Return the (X, Y) coordinate for the center point of the cell that contains the specified text.  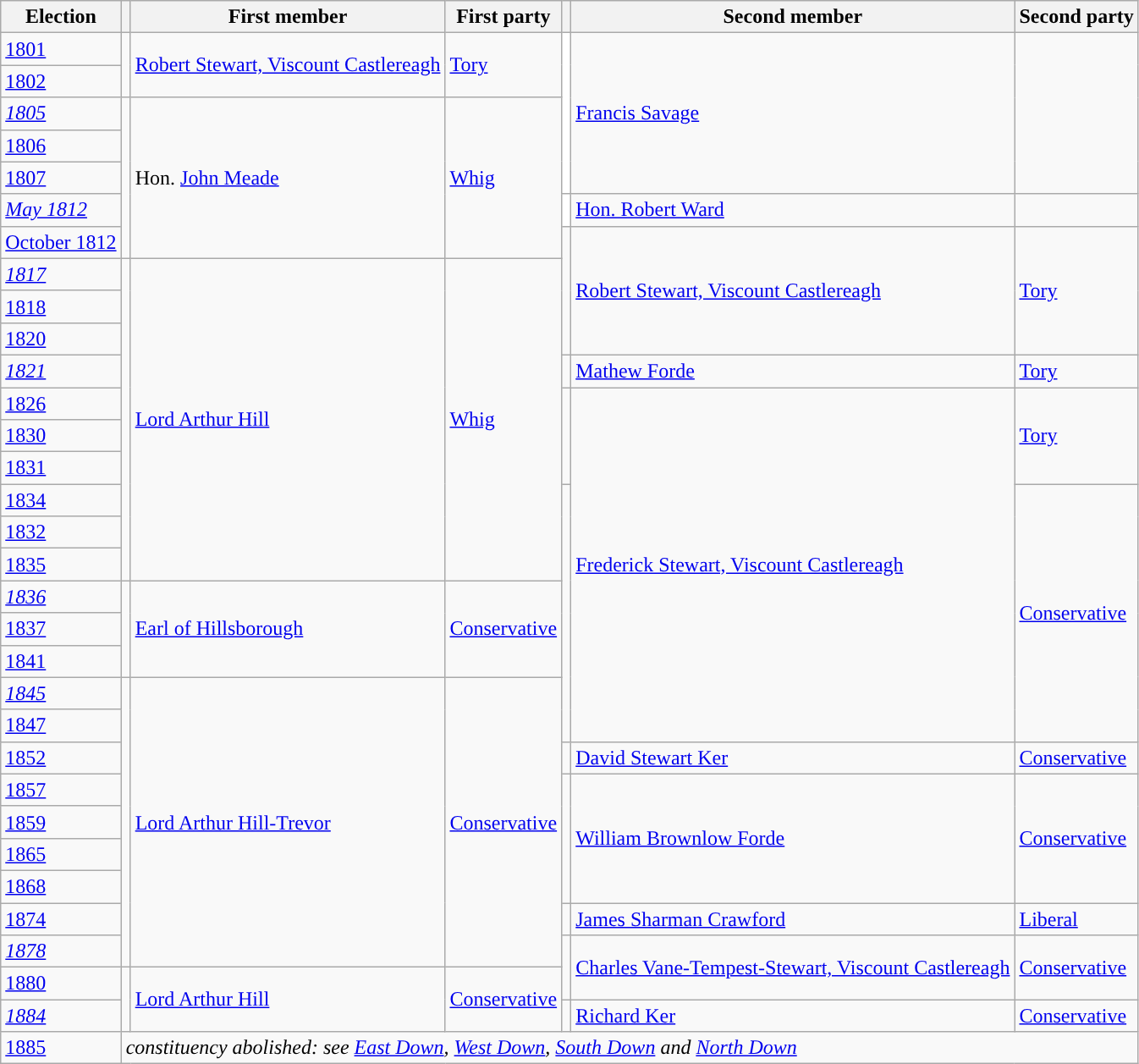
Hon. John Meade (288, 178)
1857 (61, 790)
1878 (61, 951)
1817 (61, 274)
October 1812 (61, 242)
1805 (61, 113)
1837 (61, 629)
1885 (61, 1048)
May 1812 (61, 210)
1820 (61, 339)
Liberal (1076, 918)
Frederick Stewart, Viscount Castlereagh (793, 565)
1807 (61, 178)
1821 (61, 371)
1801 (61, 49)
First member (288, 17)
David Stewart Ker (793, 758)
Hon. Robert Ward (793, 210)
1826 (61, 404)
constituency abolished: see East Down, West Down, South Down and North Down (630, 1048)
1859 (61, 822)
1806 (61, 146)
1880 (61, 984)
Election (61, 17)
Richard Ker (793, 1016)
Second party (1076, 17)
1802 (61, 81)
1818 (61, 306)
1834 (61, 500)
James Sharman Crawford (793, 918)
1830 (61, 436)
Charles Vane-Tempest-Stewart, Viscount Castlereagh (793, 968)
1852 (61, 758)
1865 (61, 854)
Francis Savage (793, 113)
Second member (793, 17)
Mathew Forde (793, 371)
1884 (61, 1016)
1832 (61, 532)
Earl of Hillsborough (288, 629)
First party (503, 17)
1835 (61, 565)
1868 (61, 886)
1847 (61, 725)
1845 (61, 693)
1841 (61, 661)
1831 (61, 468)
1836 (61, 597)
Lord Arthur Hill-Trevor (288, 823)
1874 (61, 918)
William Brownlow Forde (793, 838)
